Search for the cell housing the specified text and yield its (x, y) center coordinate. 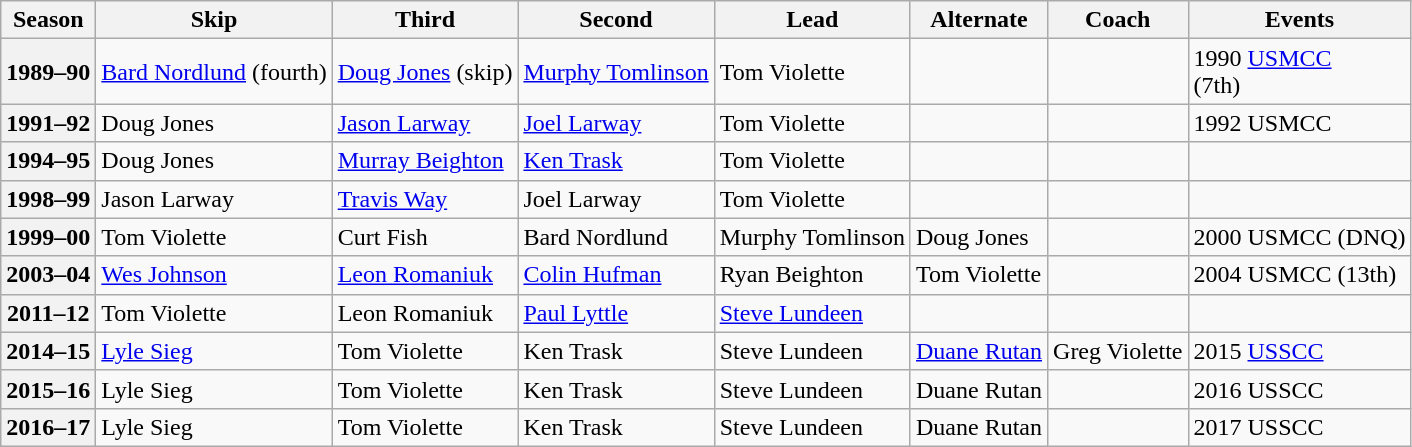
Curt Fish (425, 237)
1992 USMCC (1300, 123)
Bard Nordlund (616, 237)
2015–16 (48, 389)
1989–90 (48, 72)
Murray Beighton (425, 161)
2016–17 (48, 427)
2017 USSCC (1300, 427)
Season (48, 20)
Paul Lyttle (616, 313)
Colin Hufman (616, 275)
2014–15 (48, 351)
Second (616, 20)
2016 USSCC (1300, 389)
Alternate (978, 20)
Events (1300, 20)
Wes Johnson (214, 275)
2015 USSCC (1300, 351)
Bard Nordlund (fourth) (214, 72)
Lead (812, 20)
2004 USMCC (13th) (1300, 275)
1998–99 (48, 199)
Coach (1118, 20)
1991–92 (48, 123)
2011–12 (48, 313)
1999–00 (48, 237)
Ryan Beighton (812, 275)
1990 USMCC (7th) (1300, 72)
Skip (214, 20)
2000 USMCC (DNQ) (1300, 237)
2003–04 (48, 275)
Greg Violette (1118, 351)
1994–95 (48, 161)
Travis Way (425, 199)
Doug Jones (skip) (425, 72)
Third (425, 20)
